Scan for the cell matching the given text and deliver its (X, Y) coordinate at center. 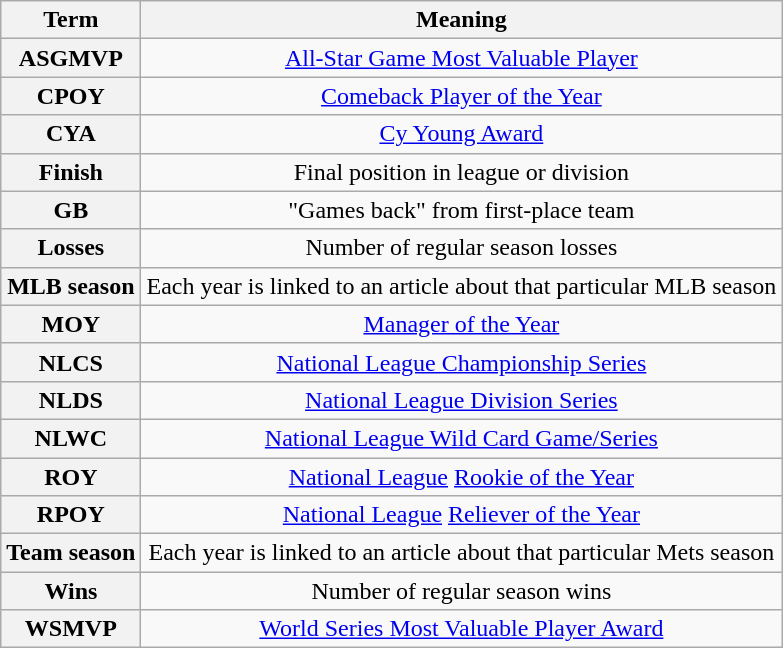
Final position in league or division (462, 172)
Meaning (462, 20)
Number of regular season wins (462, 591)
CPOY (71, 96)
GB (71, 210)
Each year is linked to an article about that particular Mets season (462, 553)
Each year is linked to an article about that particular MLB season (462, 286)
National League Rookie of the Year (462, 477)
ROY (71, 477)
NLDS (71, 400)
Number of regular season losses (462, 248)
National League Championship Series (462, 362)
MOY (71, 324)
ASGMVP (71, 58)
National League Division Series (462, 400)
Finish (71, 172)
Manager of the Year (462, 324)
Losses (71, 248)
NLCS (71, 362)
CYA (71, 134)
National League Wild Card Game/Series (462, 438)
MLB season (71, 286)
NLWC (71, 438)
All-Star Game Most Valuable Player (462, 58)
Team season (71, 553)
Cy Young Award (462, 134)
National League Reliever of the Year (462, 515)
"Games back" from first-place team (462, 210)
Wins (71, 591)
Term (71, 20)
World Series Most Valuable Player Award (462, 629)
RPOY (71, 515)
Comeback Player of the Year (462, 96)
WSMVP (71, 629)
